For the text-containing cell, return its midpoint in (X, Y) coordinate format. 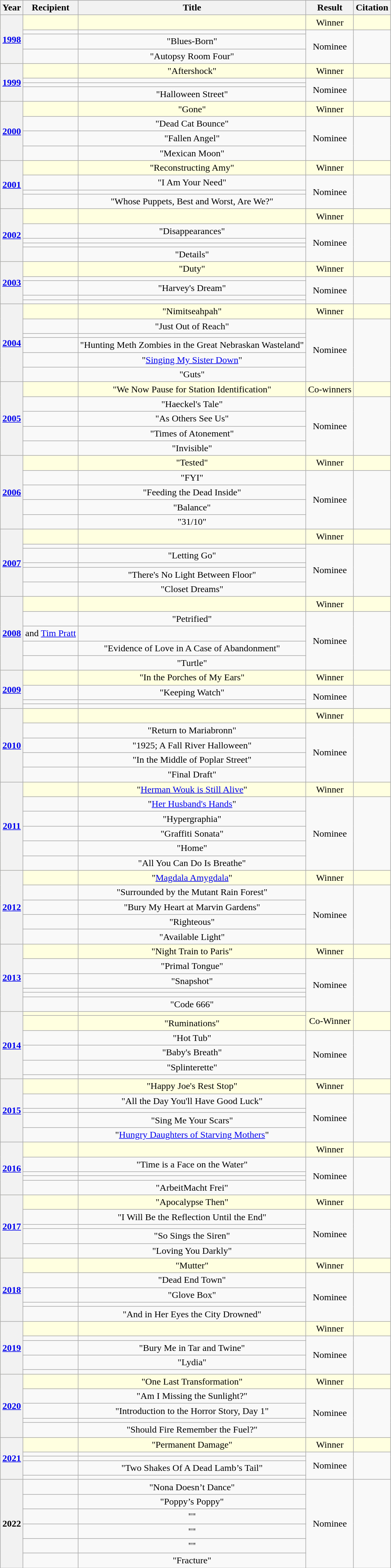
"We Now Pause for Station Identification" (192, 389)
1998 (12, 39)
"Permanent Damage" (192, 1445)
"Fracture" (192, 1561)
"Times of Atonement" (192, 433)
"Just Out of Reach" (192, 326)
"Disappearances" (192, 231)
"Graffiti Sonata" (192, 834)
"Harvey's Dream" (192, 288)
"Night Train to Paris" (192, 951)
"As Others See Us" (192, 419)
"Magdala Amygdala" (192, 878)
"Mexican Moon" (192, 153)
"Happy Joe's Rest Stop" (192, 1086)
"Time is a Face on the Water" (192, 1164)
"Am I Missing the Sunlight?" (192, 1396)
"Invisible" (192, 448)
"Singing My Sister Down" (192, 360)
"Fallen Angel" (192, 138)
2009 (12, 689)
"Lydia" (192, 1363)
"Aftershock" (192, 71)
"Her Husband's Hands" (192, 804)
2006 (12, 492)
"Surrounded by the Mutant Rain Forest" (192, 892)
"Dead End Town" (192, 1280)
Recipient (51, 8)
"Whose Puppets, Best and Worst, Are We?" (192, 202)
"I Am Your Need" (192, 183)
"Snapshot" (192, 981)
"In the Porches of My Ears" (192, 678)
"1925; A Fall River Halloween" (192, 745)
"Duty" (192, 269)
2015 (12, 1111)
"ArbeitMacht Frei" (192, 1188)
"Bury My Heart at Marvin Gardens" (192, 907)
"Dead Cat Bounce" (192, 123)
"Balance" (192, 507)
2012 (12, 907)
2010 (12, 745)
2003 (12, 282)
2016 (12, 1168)
Citation (372, 8)
2007 (12, 563)
"Guts" (192, 375)
"Glove Box" (192, 1295)
"Mutter" (192, 1265)
"Final Draft" (192, 775)
"Available Light" (192, 936)
Co-winners (330, 389)
"Blues-Born" (192, 41)
2004 (12, 343)
"Introduction to the Horror Story, Day 1" (192, 1411)
Year (12, 8)
"Sing Me Your Scars" (192, 1120)
"Primal Tongue" (192, 966)
"Gone" (192, 109)
"Letting Go" (192, 556)
"Splinterette" (192, 1067)
2019 (12, 1347)
"Hunting Meth Zombies in the Great Nebraskan Wasteland" (192, 345)
"Two Shakes Of A Dead Lamb’s Tail" (192, 1468)
"Home" (192, 848)
"Nona Doesn’t Dance" (192, 1487)
"One Last Transformation" (192, 1381)
"Turtle" (192, 663)
2002 (12, 235)
2022 (12, 1523)
"Poppy’s Poppy" (192, 1501)
"All the Day You'll Have Good Luck" (192, 1101)
2020 (12, 1405)
"Herman Wouk is Still Alive" (192, 789)
"Righteous" (192, 922)
2014 (12, 1045)
Co-Winner (330, 1021)
"31/10" (192, 522)
"Evidence of Love in A Case of Abandonment" (192, 648)
"FYI" (192, 478)
2021 (12, 1458)
2011 (12, 826)
2005 (12, 419)
Result (330, 8)
"Closet Dreams" (192, 589)
2018 (12, 1289)
1999 (12, 82)
2008 (12, 633)
"Feeding the Dead Inside" (192, 492)
"In the Middle of Poplar Street" (192, 760)
and Tim Pratt (51, 633)
"Details" (192, 254)
"Code 666" (192, 1004)
2000 (12, 131)
"Ruminations" (192, 1023)
2013 (12, 977)
"Should Fire Remember the Fuel?" (192, 1430)
2001 (12, 185)
"Autopsy Room Four" (192, 56)
Title (192, 8)
"Reconstructing Amy" (192, 168)
"Baby's Breath" (192, 1053)
"Return to Mariabronn" (192, 730)
"Hypergraphia" (192, 819)
"Bury Me in Tar and Twine" (192, 1348)
"Haeckel's Tale" (192, 404)
"Hot Tub" (192, 1038)
2017 (12, 1227)
"Halloween Street" (192, 94)
"Hungry Daughters of Starving Mothers" (192, 1135)
"Nimitseahpah" (192, 311)
"Petrified" (192, 619)
"I Will Be the Reflection Until the End" (192, 1217)
"There's No Light Between Floor" (192, 575)
"Apocalypse Then" (192, 1202)
"Loving You Darkly" (192, 1251)
"All You Can Do Is Breathe" (192, 863)
"Tested" (192, 463)
"And in Her Eyes the City Drowned" (192, 1314)
"So Sings the Siren" (192, 1236)
"Keeping Watch" (192, 692)
